Capture the cell that displays the provided text and extract its (x, y) central coordinate. 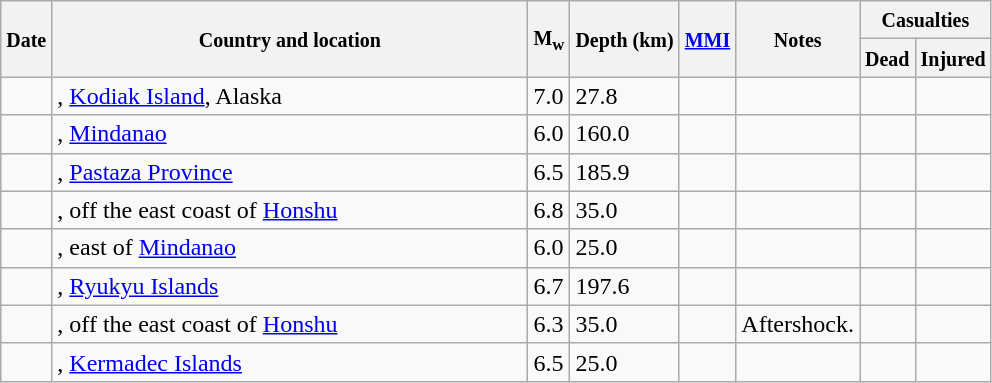
Mw (549, 39)
, Kermadec Islands (290, 362)
6.7 (549, 286)
6.3 (549, 324)
, Ryukyu Islands (290, 286)
160.0 (624, 134)
, Mindanao (290, 134)
7.0 (549, 96)
, Kodiak Island, Alaska (290, 96)
185.9 (624, 172)
Aftershock. (798, 324)
27.8 (624, 96)
Depth (km) (624, 39)
, east of Mindanao (290, 248)
MMI (708, 39)
, Pastaza Province (290, 172)
Country and location (290, 39)
Casualties (926, 20)
Date (26, 39)
6.8 (549, 210)
Dead (888, 58)
197.6 (624, 286)
Notes (798, 39)
Injured (953, 58)
